Capture the cell that displays the provided text and extract its [X, Y] central coordinate. 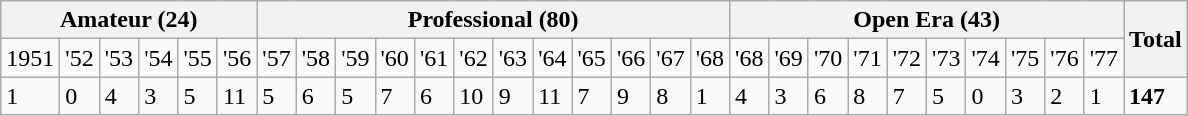
'73 [946, 58]
Professional (80) [494, 20]
'65 [592, 58]
'75 [1024, 58]
'67 [670, 58]
Amateur (24) [129, 20]
'71 [868, 58]
'56 [236, 58]
'69 [788, 58]
'52 [80, 58]
10 [474, 96]
'64 [552, 58]
'53 [118, 58]
Open Era (43) [927, 20]
'58 [316, 58]
'77 [1104, 58]
147 [1156, 96]
'63 [512, 58]
'62 [474, 58]
'76 [1064, 58]
'74 [986, 58]
'72 [906, 58]
'61 [434, 58]
'55 [198, 58]
'57 [276, 58]
'59 [356, 58]
'66 [630, 58]
'54 [158, 58]
'60 [394, 58]
1951 [30, 58]
'70 [828, 58]
Total [1156, 39]
2 [1064, 96]
